Return [X, Y] of the center of cell containing provided text 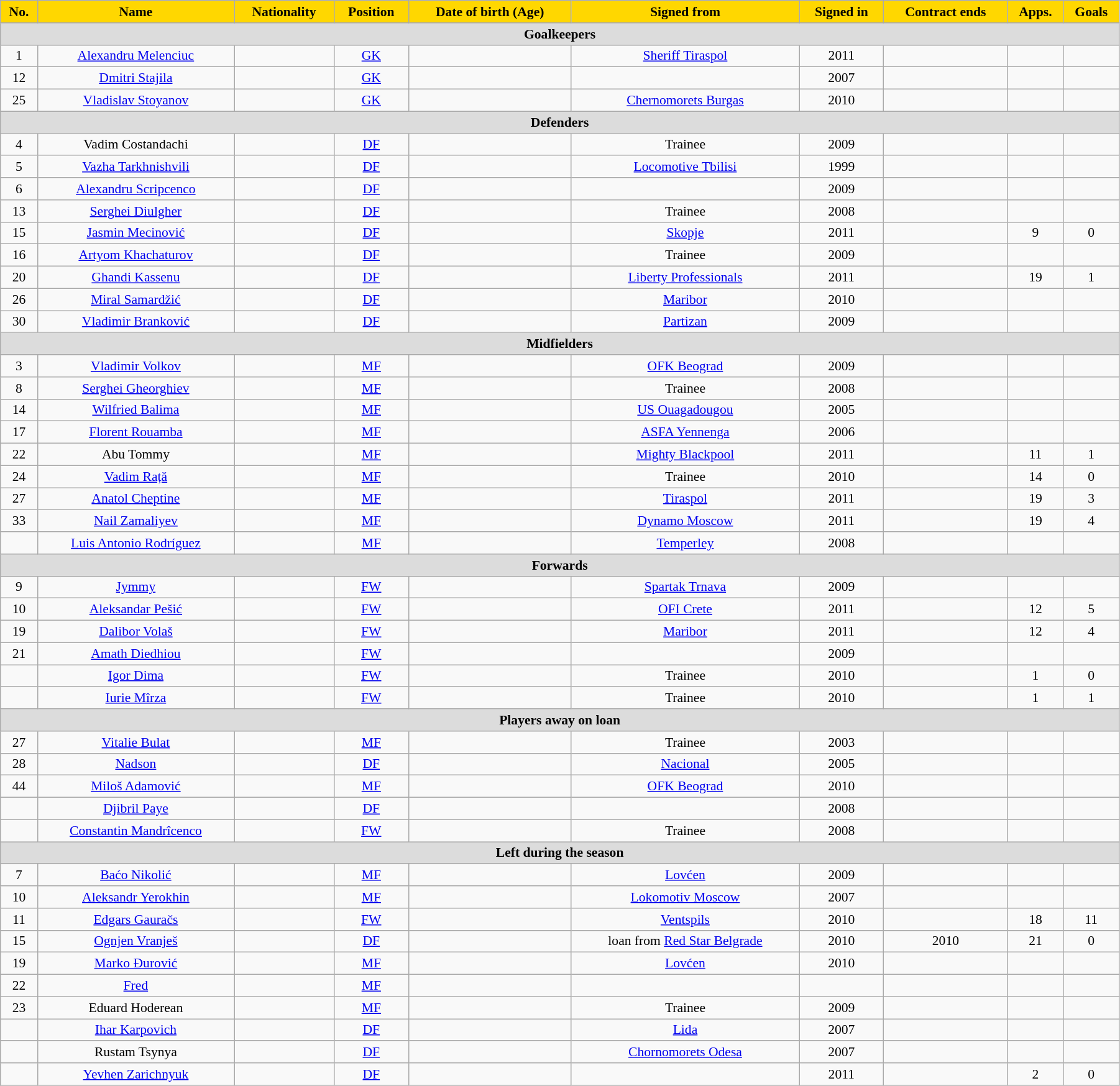
Miloš Adamović [135, 787]
23 [19, 1008]
Dmitri Stajila [135, 78]
Edgars Gauračs [135, 919]
Liberty Professionals [685, 278]
Djibril Paye [135, 809]
16 [19, 255]
Lokomotiv Moscow [685, 897]
Serghei Diulgher [135, 211]
Lida [685, 1030]
Vladislav Stoyanov [135, 101]
Alexandru Melenciuc [135, 56]
Left during the season [560, 853]
Iurie Mîrza [135, 698]
Vazha Tarkhnishvili [135, 167]
24 [19, 477]
Apps. [1035, 12]
Artyom Khachaturov [135, 255]
OFI Crete [685, 609]
Chernomorets Burgas [685, 101]
Marko Đurović [135, 964]
Miral Samardžić [135, 299]
30 [19, 322]
Defenders [560, 122]
Anatol Cheptine [135, 499]
Yevhen Zarichnyuk [135, 1074]
7 [19, 875]
Position [371, 12]
18 [1035, 919]
17 [19, 432]
Nail Zamaliyev [135, 521]
Rustam Tsynya [135, 1052]
2006 [842, 432]
Igor Dima [135, 676]
Goalkeepers [560, 34]
Nationality [285, 12]
Date of birth (Age) [490, 12]
Serghei Gheorghiev [135, 388]
Partizan [685, 322]
Midfielders [560, 344]
Ghandi Kassenu [135, 278]
Jasmin Mecinović [135, 233]
Vadim Costandachi [135, 145]
Nacional [685, 764]
Spartak Trnava [685, 587]
Signed from [685, 12]
Luis Antonio Rodríguez [135, 543]
Florent Rouamba [135, 432]
Contract ends [946, 12]
Players away on loan [560, 720]
Temperley [685, 543]
6 [19, 189]
Name [135, 12]
Ihar Karpovich [135, 1030]
Vladimir Volkov [135, 366]
Mighty Blackpool [685, 455]
Chornomorets Odesa [685, 1052]
No. [19, 12]
13 [19, 211]
Vadim Rață [135, 477]
Forwards [560, 565]
Nadson [135, 764]
26 [19, 299]
8 [19, 388]
Baćo Nikolić [135, 875]
loan from Red Star Belgrade [685, 941]
US Ouagadougou [685, 410]
44 [19, 787]
20 [19, 278]
Abu Tommy [135, 455]
Alexandru Scripcenco [135, 189]
Locomotive Tbilisi [685, 167]
Jymmy [135, 587]
Vladimir Branković [135, 322]
Aleksandar Pešić [135, 609]
Constantin Mandrîcenco [135, 831]
Signed in [842, 12]
33 [19, 521]
Fred [135, 986]
Sheriff Tiraspol [685, 56]
Vitalie Bulat [135, 742]
Dynamo Moscow [685, 521]
2 [1035, 1074]
Eduard Hoderean [135, 1008]
Wilfried Balima [135, 410]
Amath Diedhiou [135, 654]
Tiraspol [685, 499]
Skopje [685, 233]
Aleksandr Yerokhin [135, 897]
Ognjen Vranješ [135, 941]
Ventspils [685, 919]
ASFA Yennenga [685, 432]
2003 [842, 742]
28 [19, 764]
25 [19, 101]
Goals [1091, 12]
1999 [842, 167]
Dalibor Volaš [135, 632]
